Locate the cell with the specified text and output its [X, Y] center coordinate. 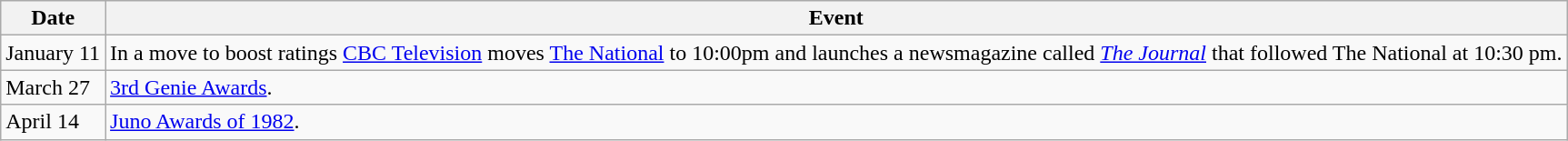
April 14 [53, 122]
March 27 [53, 87]
3rd Genie Awards. [836, 87]
Event [836, 18]
Date [53, 18]
Juno Awards of 1982. [836, 122]
January 11 [53, 53]
